Scan for the cell matching the given text and deliver its [X, Y] coordinate at center. 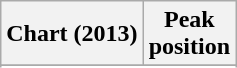
Peakposition [189, 34]
Chart (2013) [72, 34]
